Return [x, y] of the center of cell containing provided text 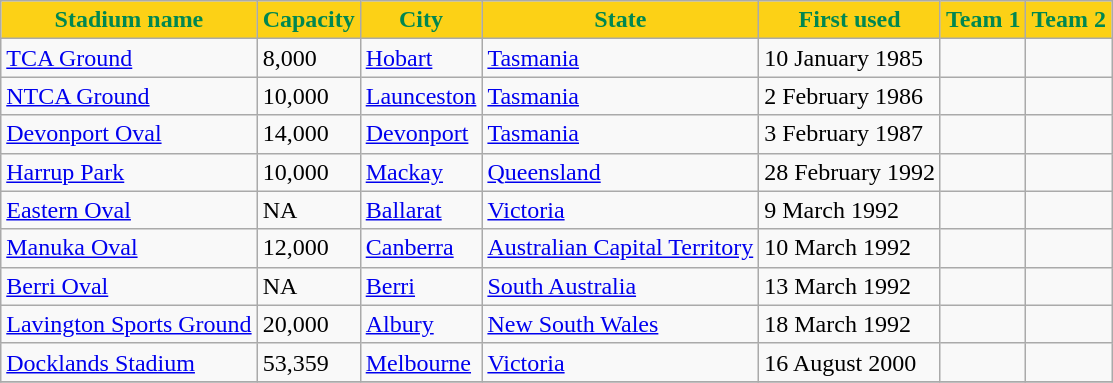
Capacity [308, 20]
2 February 1986 [850, 96]
18 March 1992 [850, 324]
NTCA Ground [129, 96]
20,000 [308, 324]
Berri Oval [129, 286]
TCA Ground [129, 58]
Launceston [421, 96]
10 March 1992 [850, 248]
3 February 1987 [850, 134]
Manuka Oval [129, 248]
10 January 1985 [850, 58]
Team 2 [1069, 20]
South Australia [620, 286]
Canberra [421, 248]
8,000 [308, 58]
Eastern Oval [129, 210]
Docklands Stadium [129, 362]
New South Wales [620, 324]
Ballarat [421, 210]
Australian Capital Territory [620, 248]
14,000 [308, 134]
Devonport Oval [129, 134]
12,000 [308, 248]
Stadium name [129, 20]
Hobart [421, 58]
Mackay [421, 172]
Queensland [620, 172]
53,359 [308, 362]
16 August 2000 [850, 362]
Devonport [421, 134]
First used [850, 20]
13 March 1992 [850, 286]
Albury [421, 324]
Lavington Sports Ground [129, 324]
Melbourne [421, 362]
28 February 1992 [850, 172]
City [421, 20]
Team 1 [983, 20]
State [620, 20]
Berri [421, 286]
Harrup Park [129, 172]
9 March 1992 [850, 210]
